Pinpoint the cell where the given text exists, returning its [X, Y] midpoint coordinate. 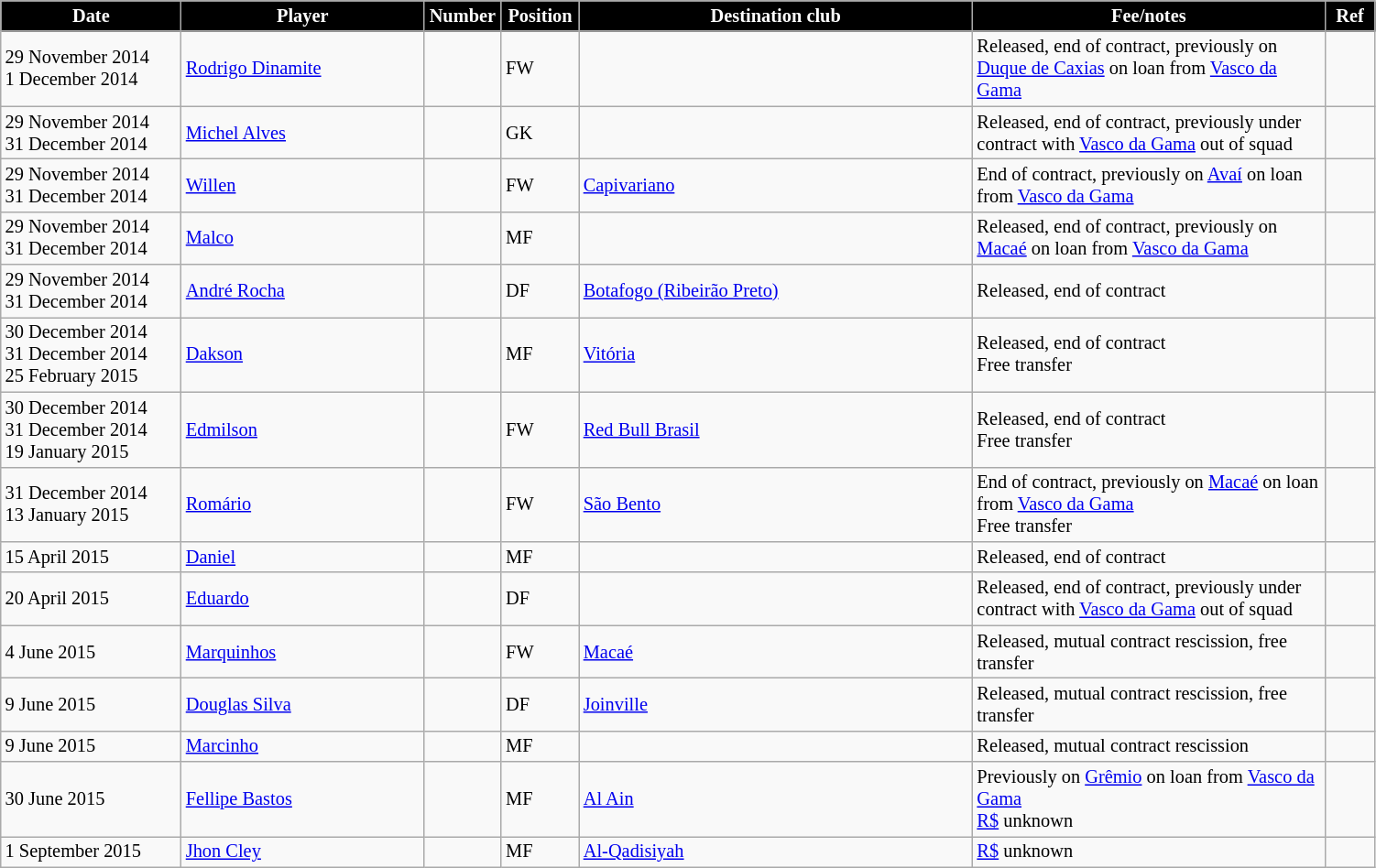
Destination club [776, 16]
30 December 201431 December 201425 February 2015 [92, 354]
31 December 201413 January 2015 [92, 505]
Malco [302, 238]
1 September 2015 [92, 852]
End of contract, previously on Macaé on loan from Vasco da GamaFree transfer [1149, 505]
Vitória [776, 354]
Al-Qadisiyah [776, 852]
Al Ain [776, 799]
Joinville [776, 704]
4 June 2015 [92, 652]
Capivariano [776, 185]
Michel Alves [302, 133]
Number [464, 16]
Position [541, 16]
30 December 201431 December 201419 January 2015 [92, 429]
Marcinho [302, 746]
Released, end of contract, previously on Duque de Caxias on loan from Vasco da Gama [1149, 69]
Released, mutual contract rescission [1149, 746]
Rodrigo Dinamite [302, 69]
Marquinhos [302, 652]
End of contract, previously on Avaí on loan from Vasco da Gama [1149, 185]
20 April 2015 [92, 599]
30 June 2015 [92, 799]
São Bento [776, 505]
R$ unknown [1149, 852]
Edmilson [302, 429]
Fee/notes [1149, 16]
Eduardo [302, 599]
GK [541, 133]
Botafogo (Ribeirão Preto) [776, 291]
Player [302, 16]
André Rocha [302, 291]
Date [92, 16]
Douglas Silva [302, 704]
Macaé [776, 652]
Red Bull Brasil [776, 429]
Willen [302, 185]
Fellipe Bastos [302, 799]
Daniel [302, 557]
Dakson [302, 354]
Jhon Cley [302, 852]
15 April 2015 [92, 557]
Ref [1350, 16]
29 November 20141 December 2014 [92, 69]
Romário [302, 505]
Released, end of contract, previously on Macaé on loan from Vasco da Gama [1149, 238]
Previously on Grêmio on loan from Vasco da GamaR$ unknown [1149, 799]
